Capture the cell that displays the provided text and extract its (X, Y) central coordinate. 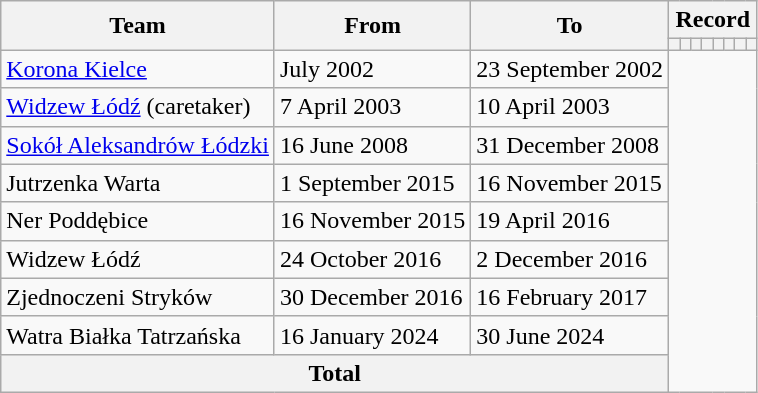
23 September 2002 (570, 69)
Jutrzenka Warta (138, 183)
To (570, 26)
30 June 2024 (570, 335)
Watra Białka Tatrzańska (138, 335)
10 April 2003 (570, 107)
16 February 2017 (570, 297)
16 January 2024 (372, 335)
July 2002 (372, 69)
Korona Kielce (138, 69)
Widzew Łódź (138, 259)
Sokół Aleksandrów Łódzki (138, 145)
16 June 2008 (372, 145)
1 September 2015 (372, 183)
24 October 2016 (372, 259)
Total (335, 373)
From (372, 26)
Record (713, 20)
Ner Poddębice (138, 221)
30 December 2016 (372, 297)
Team (138, 26)
31 December 2008 (570, 145)
19 April 2016 (570, 221)
Zjednoczeni Stryków (138, 297)
Widzew Łódź (caretaker) (138, 107)
7 April 2003 (372, 107)
2 December 2016 (570, 259)
